Find where the given text appears and provide that cell's center as [X, Y] coordinate. 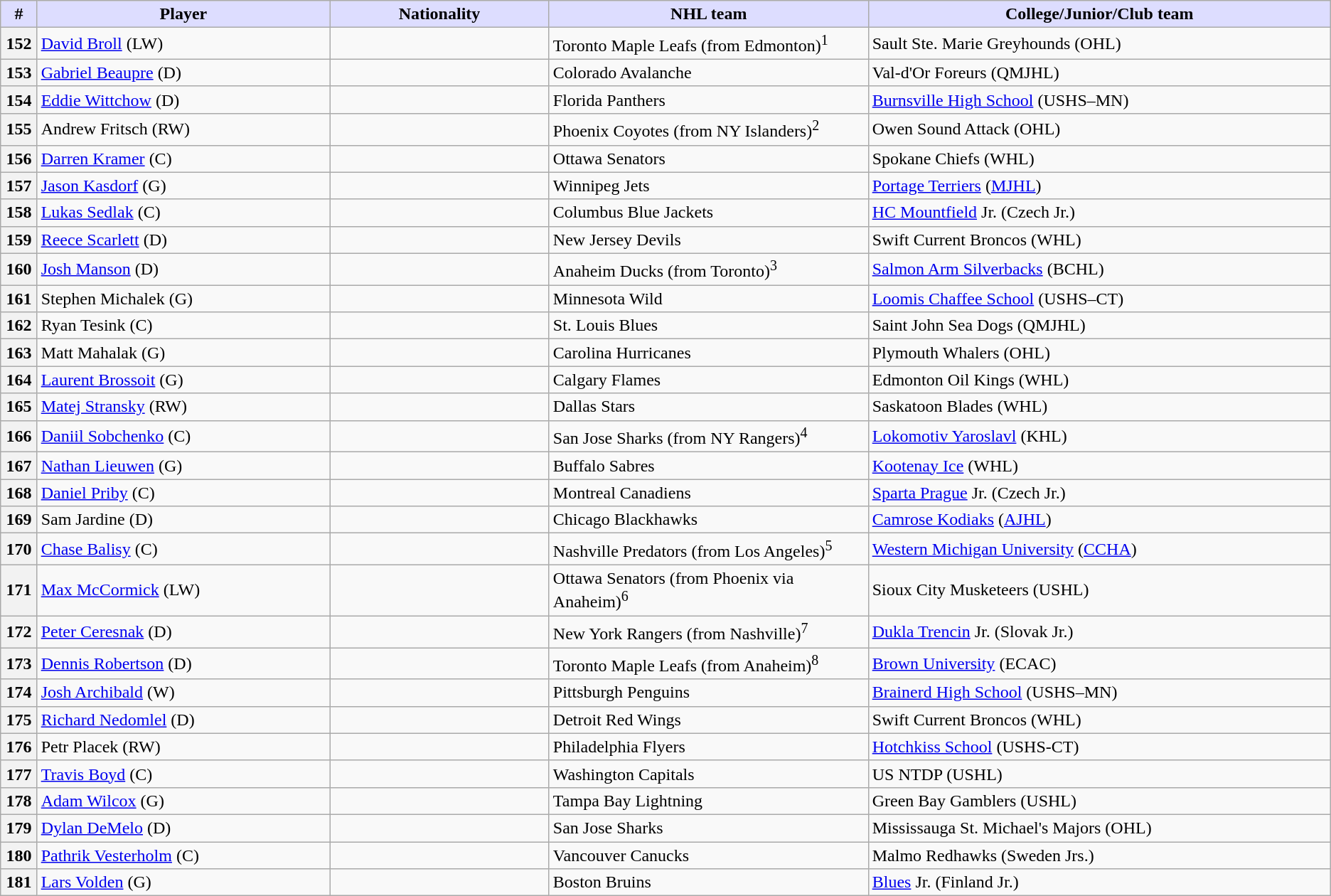
152 [18, 44]
Ottawa Senators [708, 159]
Player [183, 14]
Sam Jardine (D) [183, 520]
159 [18, 240]
Nashville Predators (from Los Angeles)5 [708, 549]
Malmo Redhawks (Sweden Jrs.) [1099, 855]
David Broll (LW) [183, 44]
Dukla Trencin Jr. (Slovak Jr.) [1099, 631]
US NTDP (USHL) [1099, 774]
Brown University (ECAC) [1099, 664]
Blues Jr. (Finland Jr.) [1099, 882]
Minnesota Wild [708, 299]
Sparta Prague Jr. (Czech Jr.) [1099, 493]
170 [18, 549]
Matej Stransky (RW) [183, 407]
Dennis Robertson (D) [183, 664]
172 [18, 631]
New Jersey Devils [708, 240]
Sault Ste. Marie Greyhounds (OHL) [1099, 44]
Andrew Fritsch (RW) [183, 129]
Montreal Canadiens [708, 493]
Florida Panthers [708, 100]
Reece Scarlett (D) [183, 240]
Salmon Arm Silverbacks (BCHL) [1099, 269]
157 [18, 186]
173 [18, 664]
Max McCormick (LW) [183, 590]
158 [18, 213]
Daniel Priby (C) [183, 493]
162 [18, 326]
Winnipeg Jets [708, 186]
Gabriel Beaupre (D) [183, 73]
College/Junior/Club team [1099, 14]
176 [18, 747]
Anaheim Ducks (from Toronto)3 [708, 269]
Burnsville High School (USHS–MN) [1099, 100]
Eddie Wittchow (D) [183, 100]
Laurent Brossoit (G) [183, 380]
179 [18, 828]
165 [18, 407]
153 [18, 73]
181 [18, 882]
166 [18, 437]
Green Bay Gamblers (USHL) [1099, 801]
Daniil Sobchenko (C) [183, 437]
Phoenix Coyotes (from NY Islanders)2 [708, 129]
Ottawa Senators (from Phoenix via Anaheim)6 [708, 590]
Western Michigan University (CCHA) [1099, 549]
Owen Sound Attack (OHL) [1099, 129]
Nathan Lieuwen (G) [183, 466]
Washington Capitals [708, 774]
Tampa Bay Lightning [708, 801]
Chase Balisy (C) [183, 549]
Edmonton Oil Kings (WHL) [1099, 380]
Calgary Flames [708, 380]
Pathrik Vesterholm (C) [183, 855]
Loomis Chaffee School (USHS–CT) [1099, 299]
Mississauga St. Michael's Majors (OHL) [1099, 828]
164 [18, 380]
Jason Kasdorf (G) [183, 186]
Dylan DeMelo (D) [183, 828]
Ryan Tesink (C) [183, 326]
163 [18, 353]
Lukas Sedlak (C) [183, 213]
Toronto Maple Leafs (from Anaheim)8 [708, 664]
San Jose Sharks (from NY Rangers)4 [708, 437]
Columbus Blue Jackets [708, 213]
Colorado Avalanche [708, 73]
Val-d'Or Foreurs (QMJHL) [1099, 73]
Peter Ceresnak (D) [183, 631]
San Jose Sharks [708, 828]
174 [18, 693]
171 [18, 590]
Brainerd High School (USHS–MN) [1099, 693]
168 [18, 493]
Spokane Chiefs (WHL) [1099, 159]
Josh Archibald (W) [183, 693]
178 [18, 801]
St. Louis Blues [708, 326]
161 [18, 299]
Dallas Stars [708, 407]
167 [18, 466]
169 [18, 520]
Philadelphia Flyers [708, 747]
Travis Boyd (C) [183, 774]
Saint John Sea Dogs (QMJHL) [1099, 326]
160 [18, 269]
Carolina Hurricanes [708, 353]
# [18, 14]
180 [18, 855]
Camrose Kodiaks (AJHL) [1099, 520]
HC Mountfield Jr. (Czech Jr.) [1099, 213]
Vancouver Canucks [708, 855]
Saskatoon Blades (WHL) [1099, 407]
Kootenay Ice (WHL) [1099, 466]
175 [18, 720]
Buffalo Sabres [708, 466]
Toronto Maple Leafs (from Edmonton)1 [708, 44]
Darren Kramer (C) [183, 159]
154 [18, 100]
Sioux City Musketeers (USHL) [1099, 590]
Matt Mahalak (G) [183, 353]
Nationality [439, 14]
Richard Nedomlel (D) [183, 720]
Lokomotiv Yaroslavl (KHL) [1099, 437]
Detroit Red Wings [708, 720]
Lars Volden (G) [183, 882]
Portage Terriers (MJHL) [1099, 186]
Stephen Michalek (G) [183, 299]
Hotchkiss School (USHS-CT) [1099, 747]
Pittsburgh Penguins [708, 693]
Plymouth Whalers (OHL) [1099, 353]
Chicago Blackhawks [708, 520]
Boston Bruins [708, 882]
155 [18, 129]
156 [18, 159]
NHL team [708, 14]
New York Rangers (from Nashville)7 [708, 631]
Petr Placek (RW) [183, 747]
Adam Wilcox (G) [183, 801]
Josh Manson (D) [183, 269]
177 [18, 774]
